Scan for the cell matching the given text and deliver its (X, Y) coordinate at center. 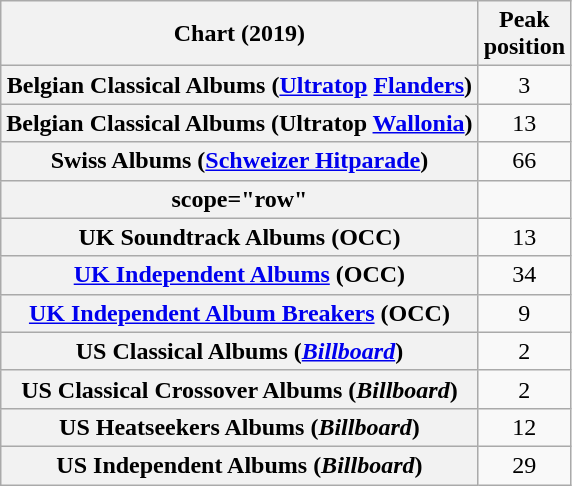
UK Independent Album Breakers (OCC) (240, 313)
34 (524, 275)
Belgian Classical Albums (Ultratop Flanders) (240, 85)
Peak position (524, 34)
US Independent Albums (Billboard) (240, 465)
UK Independent Albums (OCC) (240, 275)
US Classical Crossover Albums (Billboard) (240, 389)
scope="row" (240, 199)
9 (524, 313)
US Heatseekers Albums (Billboard) (240, 427)
UK Soundtrack Albums (OCC) (240, 237)
3 (524, 85)
US Classical Albums (Billboard) (240, 351)
29 (524, 465)
Swiss Albums (Schweizer Hitparade) (240, 161)
66 (524, 161)
Chart (2019) (240, 34)
Belgian Classical Albums (Ultratop Wallonia) (240, 123)
12 (524, 427)
